Output the (x, y) coordinate of the center of the cell containing the given text.  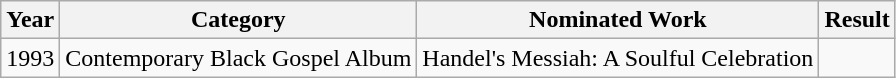
Handel's Messiah: A Soulful Celebration (618, 58)
1993 (30, 58)
Contemporary Black Gospel Album (238, 58)
Nominated Work (618, 20)
Year (30, 20)
Result (857, 20)
Category (238, 20)
